Identify which cell holds the provided text, then report its [X, Y] central coordinate. 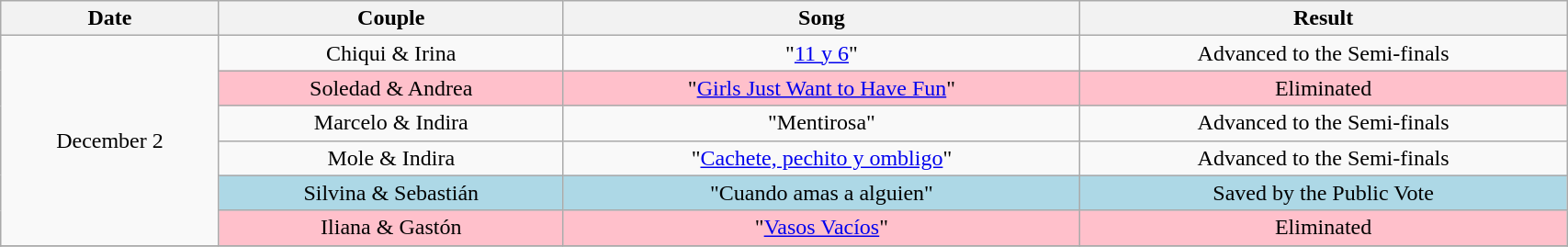
"Mentirosa" [821, 123]
Result [1324, 18]
Marcelo & Indira [391, 123]
"Vasos Vacíos" [821, 228]
Silvina & Sebastián [391, 193]
Chiqui & Irina [391, 53]
Date [110, 18]
"Cachete, pechito y ombligo" [821, 158]
"Girls Just Want to Have Fun" [821, 88]
"11 y 6" [821, 53]
Couple [391, 18]
Song [821, 18]
December 2 [110, 140]
Saved by the Public Vote [1324, 193]
Iliana & Gastón [391, 228]
Soledad & Andrea [391, 88]
"Cuando amas a alguien" [821, 193]
Mole & Indira [391, 158]
